Search for the cell housing the specified text and yield its [x, y] center coordinate. 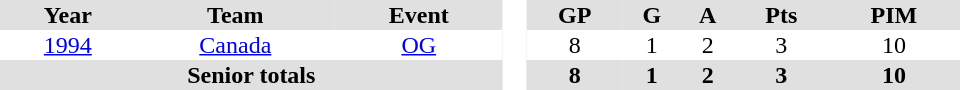
1994 [68, 45]
G [652, 15]
Pts [782, 15]
A [708, 15]
GP [574, 15]
Canada [236, 45]
Event [419, 15]
PIM [894, 15]
OG [419, 45]
Year [68, 15]
Senior totals [252, 75]
Team [236, 15]
